Locate the cell with the specified text and output its [X, Y] center coordinate. 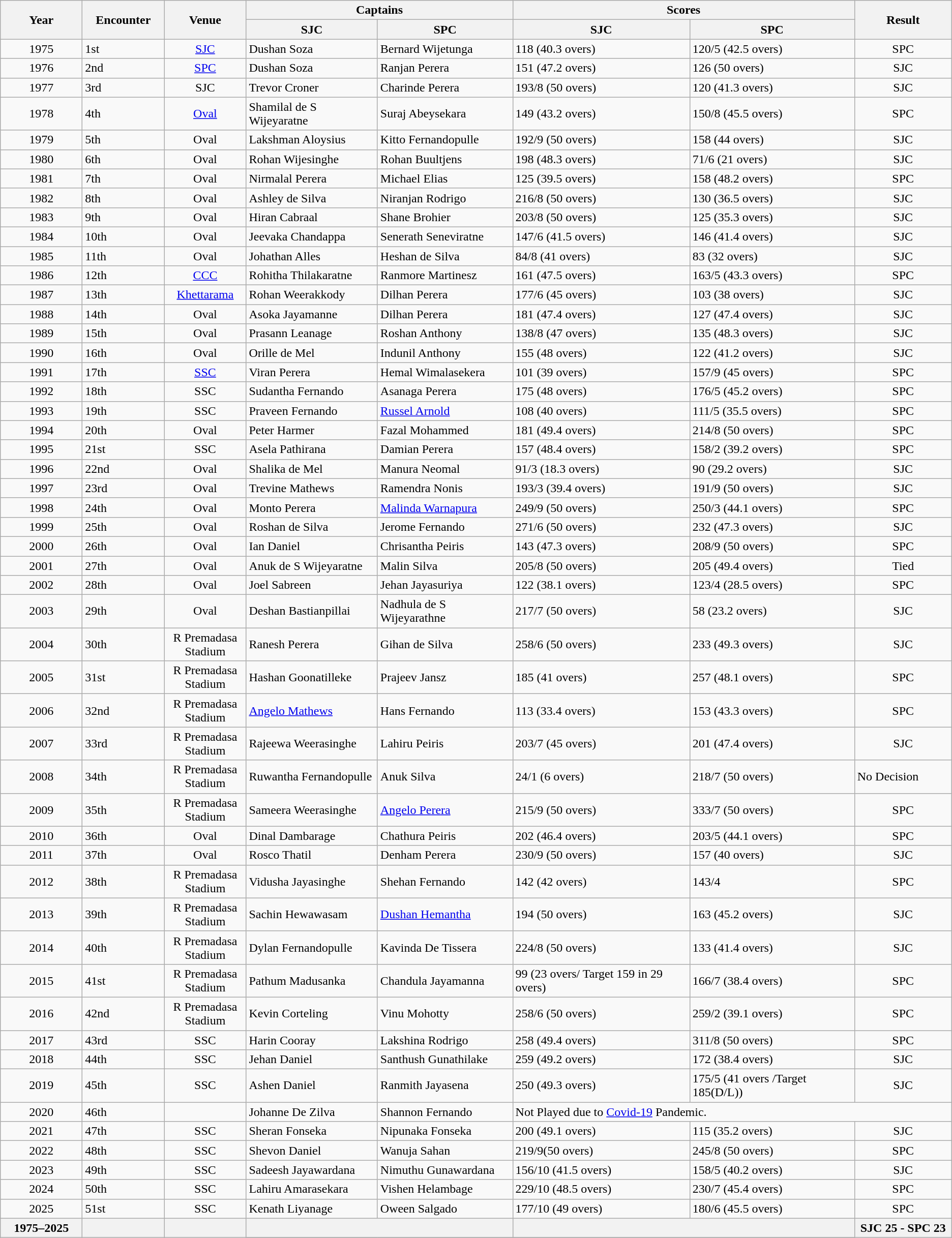
133 (41.4 overs) [772, 948]
2002 [42, 585]
163 (45.2 overs) [772, 914]
1982 [42, 198]
143/4 [772, 882]
7th [123, 178]
2019 [42, 1086]
9th [123, 217]
1990 [42, 353]
Sachin Hewawasam [312, 914]
Ranesh Perera [312, 645]
Trevor Croner [312, 87]
2013 [42, 914]
No Decision [903, 777]
158/2 (39.2 overs) [772, 449]
10th [123, 236]
201 (47.4 overs) [772, 743]
205 (49.4 overs) [772, 566]
161 (47.5 overs) [601, 276]
Johathan Alles [312, 256]
1978 [42, 114]
249/9 (50 overs) [601, 507]
Scores [683, 10]
Malin Silva [445, 566]
Vinu Mohotty [445, 1014]
156/10 (41.5 overs) [601, 1170]
1993 [42, 411]
115 (35.2 overs) [772, 1131]
245/8 (50 overs) [772, 1151]
Viran Perera [312, 372]
Asela Pathirana [312, 449]
311/8 (50 overs) [772, 1040]
Jeevaka Chandappa [312, 236]
71/6 (21 overs) [772, 159]
1975–2025 [42, 1228]
Rohan Weerakkody [312, 295]
2023 [42, 1170]
23rd [123, 488]
177/10 (49 overs) [601, 1209]
1980 [42, 159]
250/3 (44.1 overs) [772, 507]
Pathum Madusanka [312, 980]
Lahiru Peiris [445, 743]
125 (35.3 overs) [772, 217]
157 (40 overs) [772, 855]
Asoka Jayamanne [312, 314]
15th [123, 334]
111/5 (35.5 overs) [772, 411]
Manura Neomal [445, 469]
1st [123, 49]
Shevon Daniel [312, 1151]
Shannon Fernando [445, 1112]
157/9 (45 overs) [772, 372]
1986 [42, 276]
Rajeewa Weerasinghe [312, 743]
28th [123, 585]
1997 [42, 488]
Kavinda De Tissera [445, 948]
26th [123, 546]
12th [123, 276]
158/5 (40.2 overs) [772, 1170]
Trevine Mathews [312, 488]
17th [123, 372]
2011 [42, 855]
1983 [42, 217]
1999 [42, 527]
Russel Arnold [445, 411]
2024 [42, 1189]
Vishen Helambage [445, 1189]
33rd [123, 743]
158 (48.2 overs) [772, 178]
Shamilal de S Wijeyaratne [312, 114]
Anuk de S Wijeyaratne [312, 566]
Rohitha Thilakaratne [312, 276]
2016 [42, 1014]
271/6 (50 overs) [601, 527]
Hashan Goonatilleke [312, 677]
Encounter [123, 20]
18th [123, 391]
333/7 (50 overs) [772, 809]
22nd [123, 469]
146 (41.4 overs) [772, 236]
44th [123, 1060]
205/8 (50 overs) [601, 566]
1989 [42, 334]
203/7 (45 overs) [601, 743]
Denham Perera [445, 855]
1995 [42, 449]
215/9 (50 overs) [601, 809]
157 (48.4 overs) [601, 449]
118 (40.3 overs) [601, 49]
130 (36.5 overs) [772, 198]
Joel Sabreen [312, 585]
42nd [123, 1014]
13th [123, 295]
Charinde Perera [445, 87]
Shehan Fernando [445, 882]
Dushan Hemantha [445, 914]
Vidusha Jayasinghe [312, 882]
Venue [205, 20]
135 (48.3 overs) [772, 334]
122 (41.2 overs) [772, 353]
166/7 (38.4 overs) [772, 980]
158 (44 overs) [772, 140]
177/6 (45 overs) [601, 295]
Bernard Wijetunga [445, 49]
2009 [42, 809]
21st [123, 449]
127 (47.4 overs) [772, 314]
51st [123, 1209]
Kevin Corteling [312, 1014]
180/6 (45.5 overs) [772, 1209]
2008 [42, 777]
Ranjan Perera [445, 68]
181 (47.4 overs) [601, 314]
46th [123, 1112]
Nipunaka Fonseka [445, 1131]
Chandula Jayamanna [445, 980]
Rosco Thatil [312, 855]
30th [123, 645]
Suraj Abeysekara [445, 114]
149 (43.2 overs) [601, 114]
1994 [42, 430]
11th [123, 256]
Oween Salgado [445, 1209]
Ramendra Nonis [445, 488]
2001 [42, 566]
Jehan Jayasuriya [445, 585]
2012 [42, 882]
Ruwantha Fernandopulle [312, 777]
8th [123, 198]
Kenath Liyanage [312, 1209]
2025 [42, 1209]
2022 [42, 1151]
153 (43.3 overs) [772, 711]
1987 [42, 295]
2006 [42, 711]
Sadeesh Jayawardana [312, 1170]
84/8 (41 overs) [601, 256]
48th [123, 1151]
120/5 (42.5 overs) [772, 49]
257 (48.1 overs) [772, 677]
2004 [42, 645]
230/7 (45.4 overs) [772, 1189]
101 (39 overs) [601, 372]
1981 [42, 178]
20th [123, 430]
36th [123, 836]
Dinal Dambarage [312, 836]
Ian Daniel [312, 546]
Damian Perera [445, 449]
Shane Brohier [445, 217]
Praveen Fernando [312, 411]
120 (41.3 overs) [772, 87]
24/1 (6 overs) [601, 777]
219/9(50 overs) [601, 1151]
203/8 (50 overs) [601, 217]
259/2 (39.1 overs) [772, 1014]
Ashen Daniel [312, 1086]
6th [123, 159]
259 (49.2 overs) [601, 1060]
208/9 (50 overs) [772, 546]
Nirmalal Perera [312, 178]
2010 [42, 836]
2018 [42, 1060]
151 (47.2 overs) [601, 68]
45th [123, 1086]
29th [123, 611]
216/8 (50 overs) [601, 198]
172 (38.4 overs) [772, 1060]
Hemal Wimalasekera [445, 372]
Jerome Fernando [445, 527]
Ranmore Martinesz [445, 276]
2014 [42, 948]
1975 [42, 49]
Johanne De Zilva [312, 1112]
138/8 (47 overs) [601, 334]
Jehan Daniel [312, 1060]
103 (38 overs) [772, 295]
1991 [42, 372]
Sudantha Fernando [312, 391]
Captains [379, 10]
Hans Fernando [445, 711]
35th [123, 809]
Lakshina Rodrigo [445, 1040]
123/4 (28.5 overs) [772, 585]
Lakshman Aloysius [312, 140]
Malinda Warnapura [445, 507]
2015 [42, 980]
2005 [42, 677]
200 (49.1 overs) [601, 1131]
Santhush Gunathilake [445, 1060]
3rd [123, 87]
2000 [42, 546]
Rohan Wijesinghe [312, 159]
Nimuthu Gunawardana [445, 1170]
1988 [42, 314]
Rohan Buultjens [445, 159]
1977 [42, 87]
Heshan de Silva [445, 256]
Prasann Leanage [312, 334]
176/5 (45.2 overs) [772, 391]
Michael Elias [445, 178]
25th [123, 527]
91/3 (18.3 overs) [601, 469]
Gihan de Silva [445, 645]
Dylan Fernandopulle [312, 948]
193/3 (39.4 overs) [601, 488]
Ashley de Silva [312, 198]
185 (41 overs) [601, 677]
43rd [123, 1040]
108 (40 overs) [601, 411]
181 (49.4 overs) [601, 430]
Sameera Weerasinghe [312, 809]
49th [123, 1170]
90 (29.2 overs) [772, 469]
Wanuja Sahan [445, 1151]
47th [123, 1131]
1985 [42, 256]
Ranmith Jayasena [445, 1086]
258 (49.4 overs) [601, 1040]
40th [123, 948]
202 (46.4 overs) [601, 836]
2021 [42, 1131]
19th [123, 411]
Prajeev Jansz [445, 677]
27th [123, 566]
5th [123, 140]
14th [123, 314]
83 (32 overs) [772, 256]
24th [123, 507]
39th [123, 914]
175 (48 overs) [601, 391]
2nd [123, 68]
Nadhula de S Wijeyarathne [445, 611]
Lahiru Amarasekara [312, 1189]
Khettarama [205, 295]
126 (50 overs) [772, 68]
Chathura Peiris [445, 836]
37th [123, 855]
Indunil Anthony [445, 353]
218/7 (50 overs) [772, 777]
1976 [42, 68]
Anuk Silva [445, 777]
Monto Perera [312, 507]
193/8 (50 overs) [601, 87]
143 (47.3 overs) [601, 546]
191/9 (50 overs) [772, 488]
250 (49.3 overs) [601, 1086]
Niranjan Rodrigo [445, 198]
99 (23 overs/ Target 159 in 29 overs) [601, 980]
Result [903, 20]
Fazal Mohammed [445, 430]
Senerath Seneviratne [445, 236]
194 (50 overs) [601, 914]
1998 [42, 507]
Orille de Mel [312, 353]
214/8 (50 overs) [772, 430]
113 (33.4 overs) [601, 711]
31st [123, 677]
230/9 (50 overs) [601, 855]
Tied [903, 566]
125 (39.5 overs) [601, 178]
175/5 (41 overs /Target 185(D/L)) [772, 1086]
Angelo Mathews [312, 711]
1984 [42, 236]
Deshan Bastianpillai [312, 611]
34th [123, 777]
192/9 (50 overs) [601, 140]
1992 [42, 391]
41st [123, 980]
142 (42 overs) [601, 882]
50th [123, 1189]
2003 [42, 611]
Roshan Anthony [445, 334]
233 (49.3 overs) [772, 645]
1996 [42, 469]
Harin Cooray [312, 1040]
2020 [42, 1112]
58 (23.2 overs) [772, 611]
Hiran Cabraal [312, 217]
SJC 25 - SPC 23 [903, 1228]
16th [123, 353]
198 (48.3 overs) [601, 159]
Roshan de Silva [312, 527]
2017 [42, 1040]
232 (47.3 overs) [772, 527]
217/7 (50 overs) [601, 611]
Angelo Perera [445, 809]
Kitto Fernandopulle [445, 140]
Not Played due to Covid-19 Pandemic. [732, 1112]
CCC [205, 276]
Shalika de Mel [312, 469]
224/8 (50 overs) [601, 948]
155 (48 overs) [601, 353]
1979 [42, 140]
2007 [42, 743]
122 (38.1 overs) [601, 585]
32nd [123, 711]
150/8 (45.5 overs) [772, 114]
4th [123, 114]
163/5 (43.3 overs) [772, 276]
229/10 (48.5 overs) [601, 1189]
Peter Harmer [312, 430]
Year [42, 20]
Asanaga Perera [445, 391]
38th [123, 882]
203/5 (44.1 overs) [772, 836]
Sheran Fonseka [312, 1131]
Chrisantha Peiris [445, 546]
147/6 (41.5 overs) [601, 236]
